Extract the (x, y) coordinate from the center of the cell holding the provided text.  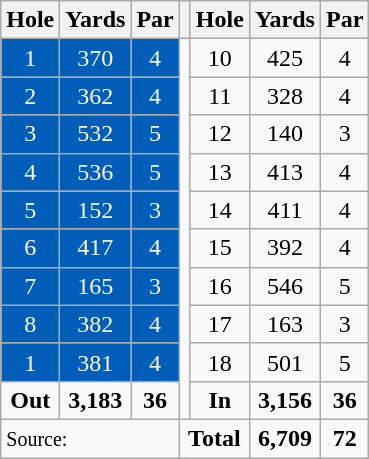
16 (220, 286)
411 (284, 210)
532 (96, 134)
17 (220, 324)
381 (96, 362)
152 (96, 210)
6 (30, 248)
140 (284, 134)
2 (30, 96)
72 (344, 438)
382 (96, 324)
417 (96, 248)
8 (30, 324)
Source: (90, 438)
328 (284, 96)
3,183 (96, 400)
14 (220, 210)
7 (30, 286)
165 (96, 286)
392 (284, 248)
In (220, 400)
536 (96, 172)
370 (96, 58)
6,709 (284, 438)
501 (284, 362)
362 (96, 96)
12 (220, 134)
13 (220, 172)
413 (284, 172)
15 (220, 248)
425 (284, 58)
3,156 (284, 400)
Out (30, 400)
163 (284, 324)
18 (220, 362)
Total (214, 438)
11 (220, 96)
10 (220, 58)
546 (284, 286)
